Detect which cell encompasses the target text, then output its (X, Y) center coordinate. 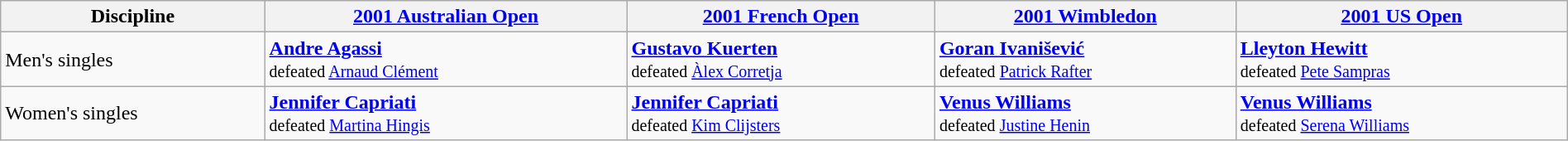
2001 US Open (1401, 17)
Jennifer Capriatidefeated Kim Clijsters (781, 113)
2001 Wimbledon (1085, 17)
Jennifer Capriatidefeated Martina Hingis (446, 113)
2001 French Open (781, 17)
Venus Williamsdefeated Serena Williams (1401, 113)
Goran Ivaniševićdefeated Patrick Rafter (1085, 60)
Gustavo Kuertendefeated Àlex Corretja (781, 60)
Discipline (132, 17)
Women's singles (132, 113)
2001 Australian Open (446, 17)
Men's singles (132, 60)
Andre Agassidefeated Arnaud Clément (446, 60)
Lleyton Hewittdefeated Pete Sampras (1401, 60)
Venus Williamsdefeated Justine Henin (1085, 113)
